Identify which cell holds the provided text, then report its [x, y] central coordinate. 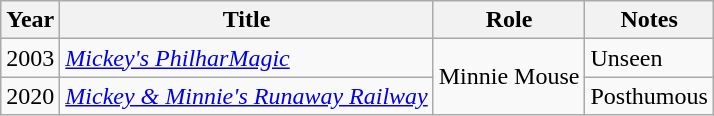
Minnie Mouse [509, 77]
Year [30, 20]
Posthumous [649, 96]
2003 [30, 58]
Mickey's PhilharMagic [246, 58]
Role [509, 20]
2020 [30, 96]
Mickey & Minnie's Runaway Railway [246, 96]
Unseen [649, 58]
Notes [649, 20]
Title [246, 20]
